Pinpoint the cell where the given text exists, returning its (x, y) midpoint coordinate. 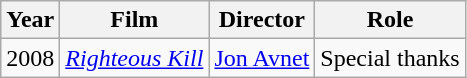
Righteous Kill (134, 58)
Jon Avnet (262, 58)
Film (134, 20)
Role (390, 20)
Director (262, 20)
Special thanks (390, 58)
2008 (30, 58)
Year (30, 20)
